Find where the given text appears and provide that cell's center as (x, y) coordinate. 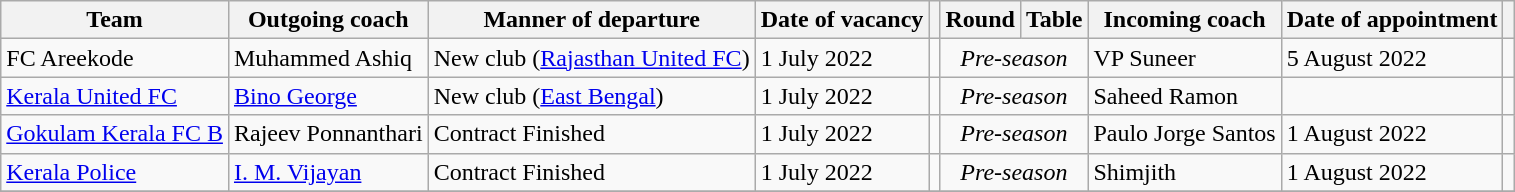
Rajeev Ponnanthari (328, 134)
Team (115, 20)
I. M. Vijayan (328, 172)
Kerala Police (115, 172)
New club (Rajasthan United FC) (592, 58)
Incoming coach (1184, 20)
Manner of departure (592, 20)
Date of vacancy (842, 20)
Table (1054, 20)
5 August 2022 (1392, 58)
Gokulam Kerala FC B (115, 134)
Bino George (328, 96)
Round (980, 20)
VP Suneer (1184, 58)
New club (East Bengal) (592, 96)
FC Areekode (115, 58)
Date of appointment (1392, 20)
Saheed Ramon (1184, 96)
Outgoing coach (328, 20)
Paulo Jorge Santos (1184, 134)
Muhammed Ashiq (328, 58)
Shimjith (1184, 172)
Kerala United FC (115, 96)
